Search for the cell housing the specified text and yield its (x, y) center coordinate. 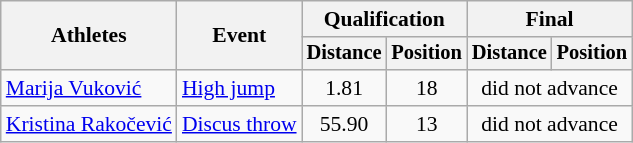
Event (240, 36)
Athletes (89, 36)
1.81 (344, 88)
55.90 (344, 124)
Kristina Rakočević (89, 124)
13 (426, 124)
Qualification (384, 19)
Discus throw (240, 124)
High jump (240, 88)
18 (426, 88)
Marija Vuković (89, 88)
Final (550, 19)
